Return the (x, y) coordinate for the center point of the cell that contains the specified text.  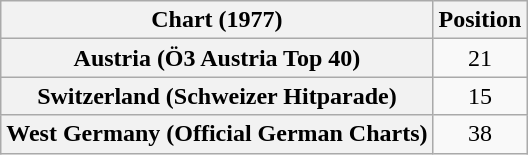
West Germany (Official German Charts) (217, 134)
21 (480, 58)
Position (480, 20)
15 (480, 96)
Austria (Ö3 Austria Top 40) (217, 58)
Chart (1977) (217, 20)
38 (480, 134)
Switzerland (Schweizer Hitparade) (217, 96)
